Extract the [x, y] coordinate from the center of the cell holding the provided text.  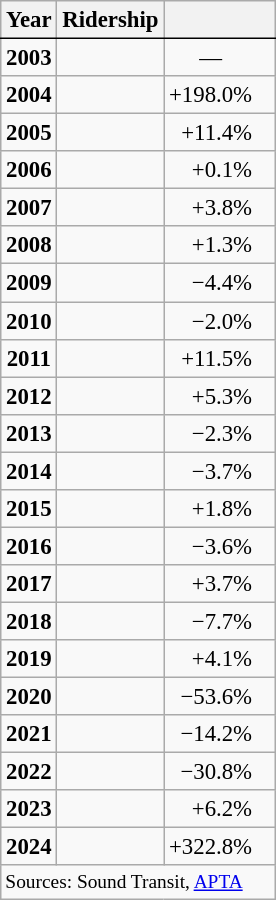
+5.3% [220, 396]
+6.2% [220, 809]
2008 [29, 245]
2016 [29, 546]
2024 [29, 847]
+3.8% [220, 208]
−30.8% [220, 772]
+11.5% [220, 358]
−7.7% [220, 621]
2009 [29, 283]
2010 [29, 321]
Ridership [110, 20]
2022 [29, 772]
+4.1% [220, 659]
2019 [29, 659]
+1.8% [220, 509]
+0.1% [220, 170]
2007 [29, 208]
+3.7% [220, 584]
2012 [29, 396]
2011 [29, 358]
−14.2% [220, 734]
2017 [29, 584]
2006 [29, 170]
2020 [29, 697]
2003 [29, 58]
2005 [29, 133]
2013 [29, 433]
2018 [29, 621]
Year [29, 20]
−3.6% [220, 546]
2004 [29, 95]
−4.4% [220, 283]
−2.3% [220, 433]
+1.3% [220, 245]
+198.0% [220, 95]
2015 [29, 509]
−2.0% [220, 321]
+11.4% [220, 133]
+322.8% [220, 847]
−53.6% [220, 697]
2021 [29, 734]
2023 [29, 809]
— [220, 58]
2014 [29, 471]
Sources: Sound Transit, APTA [138, 882]
−3.7% [220, 471]
